Scan for the cell matching the given text and deliver its [x, y] coordinate at center. 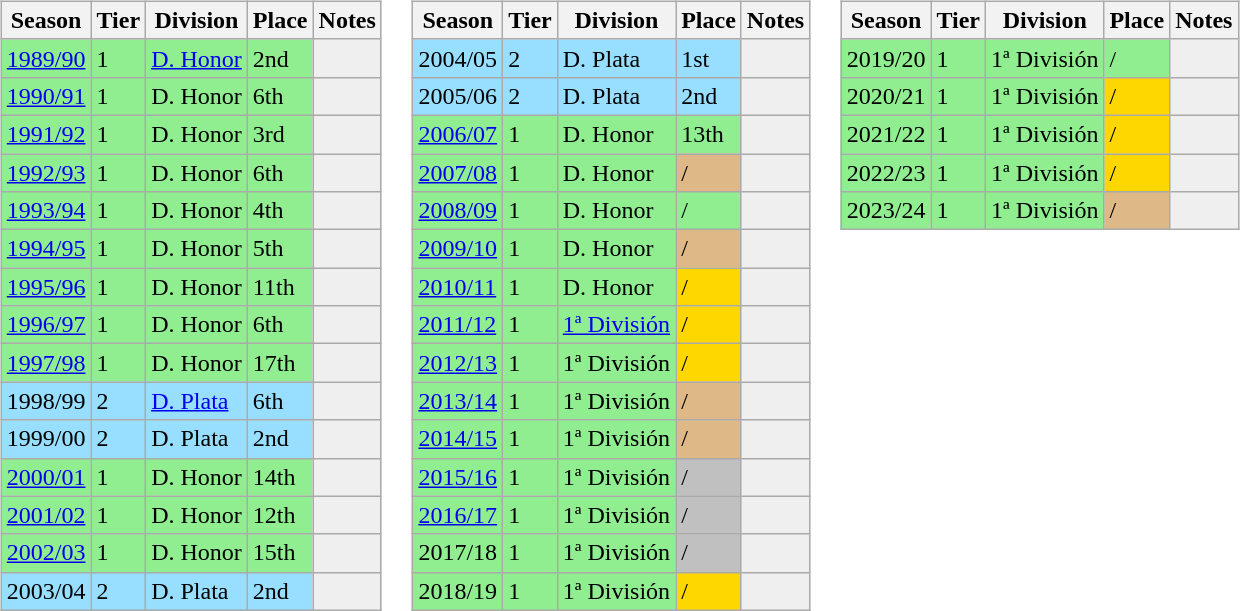
2010/11 [458, 287]
2012/13 [458, 363]
1st [709, 58]
1990/91 [46, 96]
1996/97 [46, 325]
1992/93 [46, 173]
1989/90 [46, 58]
12th [280, 515]
2008/09 [458, 211]
13th [709, 134]
1995/96 [46, 287]
2003/04 [46, 591]
1991/92 [46, 134]
2014/15 [458, 439]
2022/23 [886, 173]
2015/16 [458, 477]
11th [280, 287]
2021/22 [886, 134]
3rd [280, 134]
1993/94 [46, 211]
2011/12 [458, 325]
2016/17 [458, 515]
2019/20 [886, 58]
2018/19 [458, 591]
2002/03 [46, 553]
14th [280, 477]
1994/95 [46, 249]
1999/00 [46, 439]
2004/05 [458, 58]
2006/07 [458, 134]
2023/24 [886, 211]
2009/10 [458, 249]
2001/02 [46, 515]
2013/14 [458, 401]
1997/98 [46, 363]
2020/21 [886, 96]
5th [280, 249]
4th [280, 211]
2007/08 [458, 173]
2005/06 [458, 96]
2017/18 [458, 553]
17th [280, 363]
2000/01 [46, 477]
1998/99 [46, 401]
15th [280, 553]
